Return [X, Y] of the center of cell containing provided text 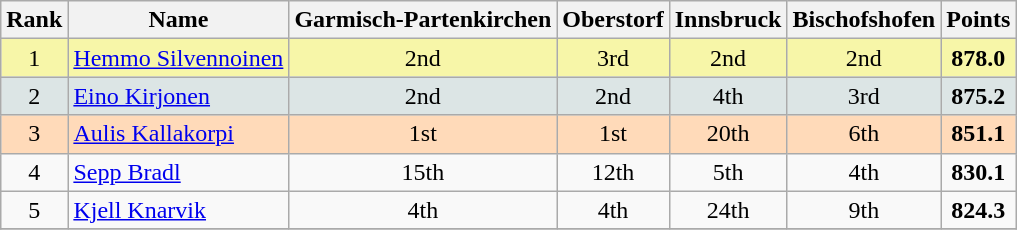
Aulis Kallakorpi [178, 134]
3 [34, 134]
Rank [34, 20]
Kjell Knarvik [178, 210]
851.1 [978, 134]
2 [34, 96]
6th [864, 134]
5th [728, 172]
Oberstorf [613, 20]
Hemmo Silvennoinen [178, 58]
24th [728, 210]
830.1 [978, 172]
Name [178, 20]
Points [978, 20]
Innsbruck [728, 20]
Eino Kirjonen [178, 96]
1 [34, 58]
824.3 [978, 210]
4 [34, 172]
9th [864, 210]
15th [423, 172]
Bischofshofen [864, 20]
5 [34, 210]
Garmisch-Partenkirchen [423, 20]
20th [728, 134]
12th [613, 172]
875.2 [978, 96]
Sepp Bradl [178, 172]
878.0 [978, 58]
